Determine the [x, y] coordinate at the center of the cell enclosing the given text.  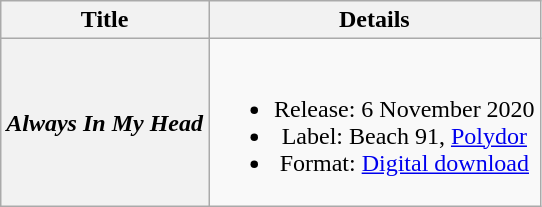
Always In My Head [105, 122]
Release: 6 November 2020Label: Beach 91, PolydorFormat: Digital download [374, 122]
Title [105, 20]
Details [374, 20]
